For the text-containing cell, return its midpoint in (X, Y) coordinate format. 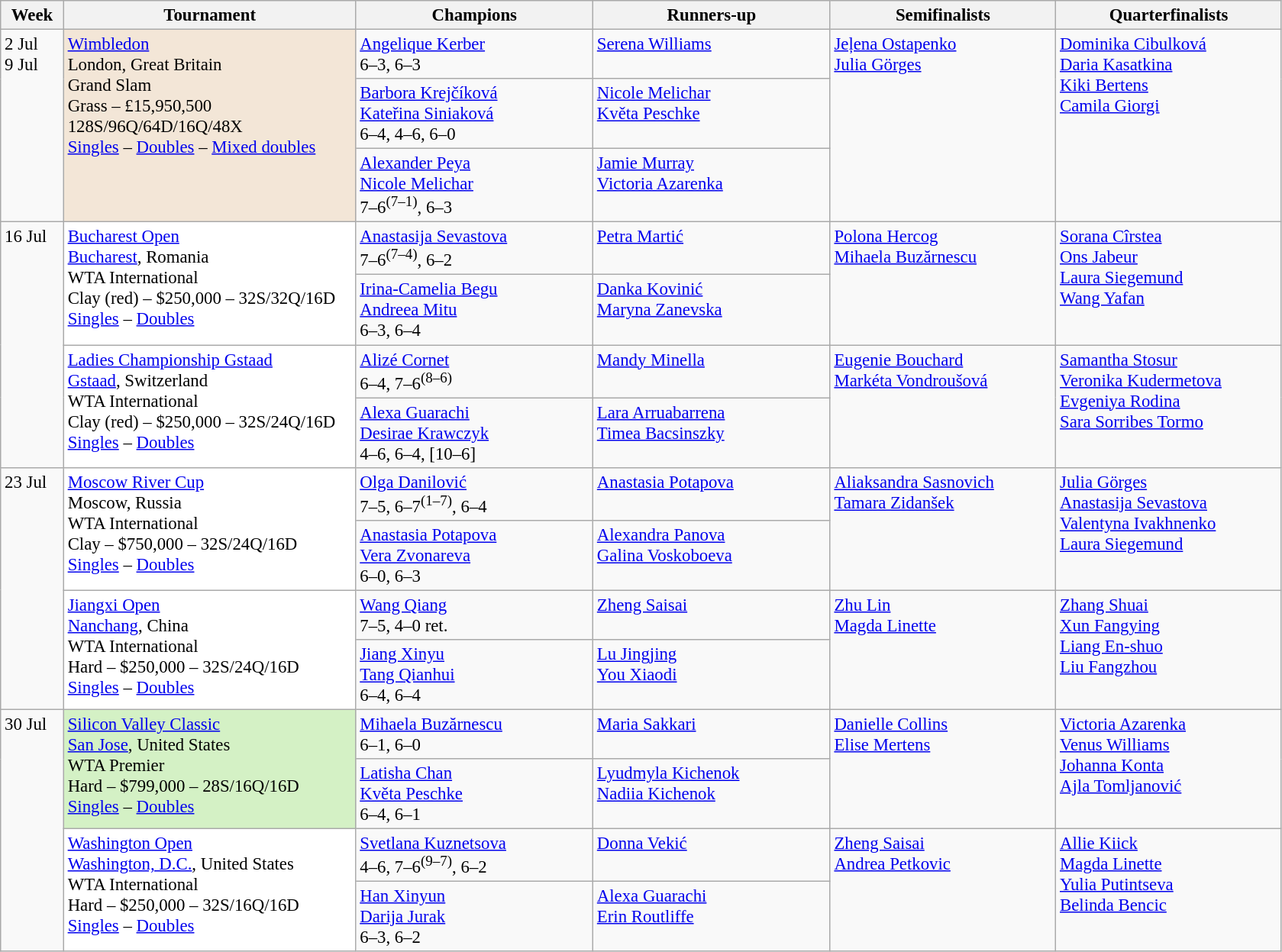
Tournament (209, 15)
Samantha Stosur Veronika Kudermetova Evgeniya Rodina Sara Sorribes Tormo (1169, 406)
Petra Martić (712, 249)
Irina-Camelia Begu Andreea Mitu 6–3, 6–4 (475, 310)
Barbora Krejčíková Kateřina Siniaková 6–4, 4–6, 6–0 (475, 114)
Polona Hercog Mihaela Buzărnescu (943, 284)
Allie Kiick Magda Linette Yulia Putintseva Belinda Bencic (1169, 890)
Han Xinyun Darija Jurak 6–3, 6–2 (475, 917)
Danielle Collins Elise Mertens (943, 769)
Sorana Cîrstea Ons Jabeur Laura Siegemund Wang Yafan (1169, 284)
Zheng Saisai Andrea Petkovic (943, 890)
Alizé Cornet 6–4, 7–6(8–6) (475, 371)
Alexa Guarachi Desirae Krawczyk 4–6, 6–4, [10–6] (475, 433)
Alexandra Panova Galina Voskoboeva (712, 556)
Wimbledon London, Great BritainGrand SlamGrass – £15,950,500128S/96Q/64D/16Q/48XSingles – Doubles – Mixed doubles (209, 126)
Mihaela Buzărnescu 6–1, 6–0 (475, 734)
Donna Vekić (712, 855)
Jamie Murray Victoria Azarenka (712, 186)
Zhang Shuai Xun Fangying Liang En-shuo Liu Fangzhou (1169, 650)
30 Jul (32, 831)
Semifinalists (943, 15)
Lyudmyla Kichenok Nadiia Kichenok (712, 794)
Anastasia Potapova Vera Zvonareva 6–0, 6–3 (475, 556)
Bucharest Open Bucharest, RomaniaWTA InternationalClay (red) – $250,000 – 32S/32Q/16DSingles – Doubles (209, 284)
Runners-up (712, 15)
Washington Open Washington, D.C., United StatesWTA InternationalHard – $250,000 – 32S/16Q/16DSingles – Doubles (209, 890)
Svetlana Kuznetsova 4–6, 7–6(9–7), 6–2 (475, 855)
Danka Kovinić Maryna Zanevska (712, 310)
2 Jul 9 Jul (32, 126)
Zhu Lin Magda Linette (943, 650)
Mandy Minella (712, 371)
Silicon Valley Classic San Jose, United StatesWTA PremierHard – $799,000 – 28S/16Q/16DSingles – Doubles (209, 769)
Ladies Championship Gstaad Gstaad, SwitzerlandWTA InternationalClay (red) – $250,000 – 32S/24Q/16DSingles – Doubles (209, 406)
Jiangxi Open Nanchang, ChinaWTA InternationalHard – $250,000 – 32S/24Q/16DSingles – Doubles (209, 650)
Champions (475, 15)
Alexander Peya Nicole Melichar 7–6(7–1), 6–3 (475, 186)
Quarterfinalists (1169, 15)
Moscow River Cup Moscow, RussiaWTA InternationalClay – $750,000 – 32S/24Q/16DSingles – Doubles (209, 528)
Alexa Guarachi Erin Routliffe (712, 917)
Victoria Azarenka Venus Williams Johanna Konta Ajla Tomljanović (1169, 769)
Wang Qiang 7–5, 4–0 ret. (475, 615)
Maria Sakkari (712, 734)
Julia Görges Anastasija Sevastova Valentyna Ivakhnenko Laura Siegemund (1169, 528)
Serena Williams (712, 55)
Aliaksandra Sasnovich Tamara Zidanšek (943, 528)
Nicole Melichar Květa Peschke (712, 114)
16 Jul (32, 345)
Jiang Xinyu Tang Qianhui 6–4, 6–4 (475, 675)
Lu Jingjing You Xiaodi (712, 675)
Angelique Kerber 6–3, 6–3 (475, 55)
Latisha Chan Květa Peschke 6–4, 6–1 (475, 794)
Anastasija Sevastova 7–6(7–4), 6–2 (475, 249)
Lara Arruabarrena Timea Bacsinszky (712, 433)
Jeļena Ostapenko Julia Görges (943, 126)
23 Jul (32, 588)
Eugenie Bouchard Markéta Vondroušová (943, 406)
Anastasia Potapova (712, 493)
Olga Danilović 7–5, 6–7(1–7), 6–4 (475, 493)
Dominika Cibulková Daria Kasatkina Kiki Bertens Camila Giorgi (1169, 126)
Week (32, 15)
Zheng Saisai (712, 615)
